Detect which cell encompasses the target text, then output its (X, Y) center coordinate. 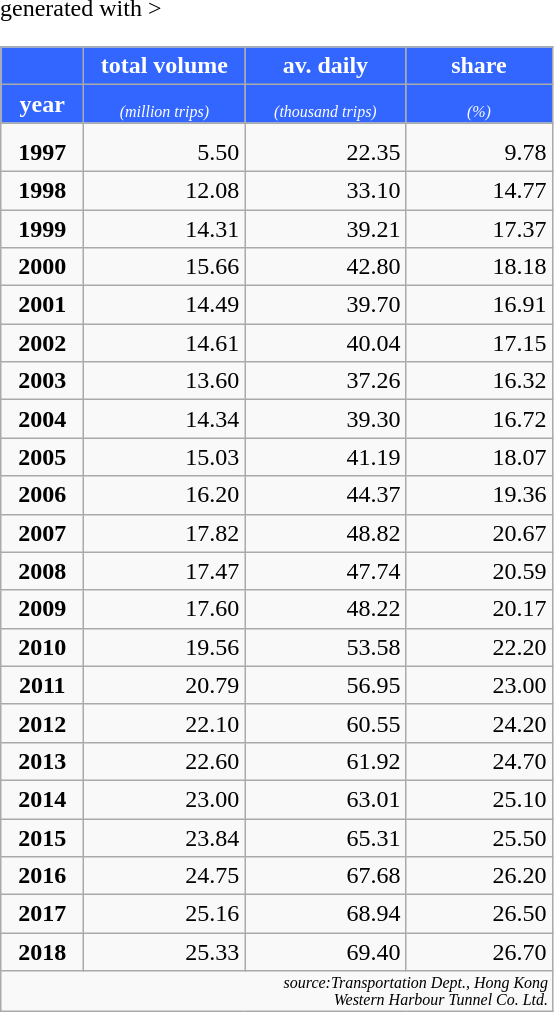
15.03 (164, 457)
2009 (42, 609)
2001 (42, 305)
18.07 (479, 457)
14.49 (164, 305)
17.60 (164, 609)
14.77 (479, 190)
17.82 (164, 533)
2012 (42, 723)
69.40 (326, 952)
15.66 (164, 267)
44.37 (326, 495)
40.04 (326, 343)
total volume (164, 66)
16.20 (164, 495)
14.61 (164, 343)
63.01 (326, 799)
17.47 (164, 571)
53.58 (326, 647)
47.74 (326, 571)
13.60 (164, 381)
37.26 (326, 381)
61.92 (326, 761)
16.32 (479, 381)
17.37 (479, 229)
2000 (42, 267)
19.56 (164, 647)
2005 (42, 457)
2014 (42, 799)
2017 (42, 914)
14.34 (164, 419)
25.16 (164, 914)
2002 (42, 343)
23.84 (164, 837)
25.10 (479, 799)
42.80 (326, 267)
2006 (42, 495)
65.31 (326, 837)
12.08 (164, 190)
20.79 (164, 685)
22.20 (479, 647)
9.78 (479, 148)
2010 (42, 647)
39.30 (326, 419)
22.60 (164, 761)
25.33 (164, 952)
(million trips) (164, 104)
source:Transportation Dept., Hong Kong Western Harbour Tunnel Co. Ltd. (276, 992)
2008 (42, 571)
39.70 (326, 305)
2004 (42, 419)
2016 (42, 876)
39.21 (326, 229)
26.70 (479, 952)
2013 (42, 761)
24.75 (164, 876)
14.31 (164, 229)
20.17 (479, 609)
1997 (42, 148)
68.94 (326, 914)
41.19 (326, 457)
year (42, 104)
22.10 (164, 723)
33.10 (326, 190)
20.67 (479, 533)
(thousand trips) (326, 104)
17.15 (479, 343)
56.95 (326, 685)
av. daily (326, 66)
2018 (42, 952)
5.50 (164, 148)
18.18 (479, 267)
16.91 (479, 305)
16.72 (479, 419)
2015 (42, 837)
(%) (479, 104)
26.50 (479, 914)
2007 (42, 533)
1998 (42, 190)
2011 (42, 685)
26.20 (479, 876)
67.68 (326, 876)
share (479, 66)
48.82 (326, 533)
48.22 (326, 609)
19.36 (479, 495)
2003 (42, 381)
25.50 (479, 837)
60.55 (326, 723)
24.70 (479, 761)
24.20 (479, 723)
1999 (42, 229)
22.35 (326, 148)
20.59 (479, 571)
